Determine the (X, Y) coordinate at the center of the cell enclosing the given text.  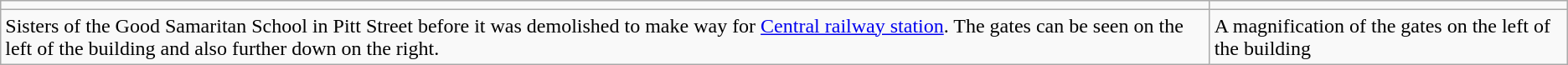
A magnification of the gates on the left of the building (1389, 37)
